From the cell containing the given text, extract its center point as (X, Y) coordinate. 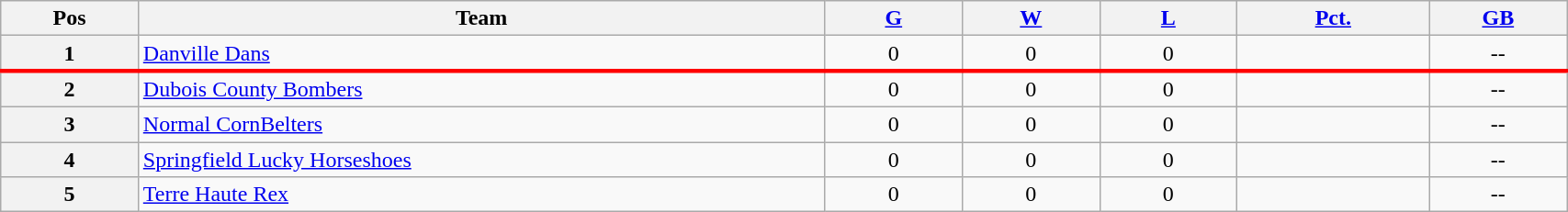
Terre Haute Rex (481, 195)
5 (70, 195)
L (1168, 18)
Pos (70, 18)
2 (70, 89)
3 (70, 124)
W (1032, 18)
Normal CornBelters (481, 124)
Pct. (1334, 18)
Dubois County Bombers (481, 89)
4 (70, 159)
Danville Dans (481, 53)
1 (70, 53)
Team (481, 18)
G (894, 18)
Springfield Lucky Horseshoes (481, 159)
GB (1498, 18)
